Find where the given text appears and provide that cell's center as (x, y) coordinate. 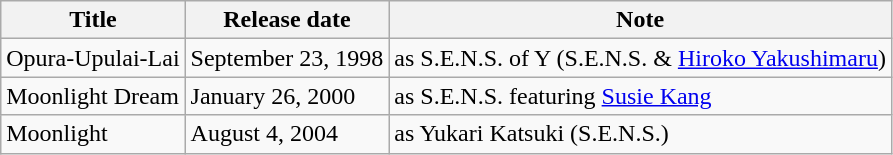
January 26, 2000 (287, 96)
September 23, 1998 (287, 58)
Release date (287, 20)
as S.E.N.S. featuring Susie Kang (640, 96)
as S.E.N.S. of Y (S.E.N.S. & Hiroko Yakushimaru) (640, 58)
August 4, 2004 (287, 134)
Moonlight (93, 134)
Moonlight Dream (93, 96)
as Yukari Katsuki (S.E.N.S.) (640, 134)
Title (93, 20)
Note (640, 20)
Opura-Upulai-Lai (93, 58)
